Search for the cell housing the specified text and yield its [x, y] center coordinate. 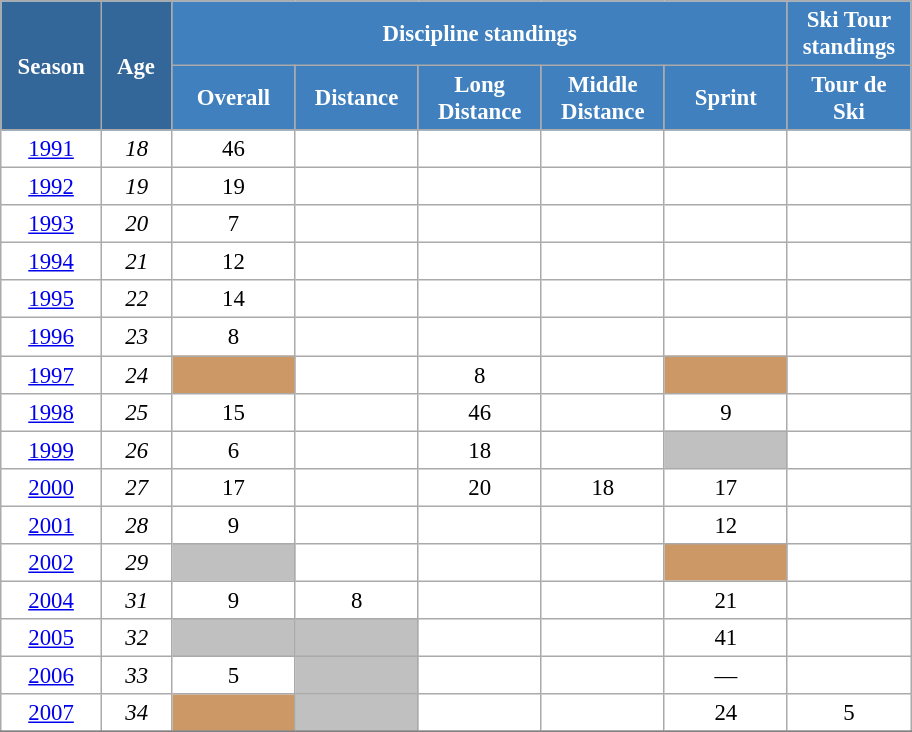
27 [136, 487]
31 [136, 600]
34 [136, 713]
22 [136, 299]
Overall [234, 98]
2006 [52, 675]
32 [136, 638]
41 [726, 638]
2002 [52, 563]
6 [234, 450]
15 [234, 412]
Sprint [726, 98]
2007 [52, 713]
2000 [52, 487]
1998 [52, 412]
Discipline standings [480, 34]
1999 [52, 450]
1993 [52, 224]
Distance [356, 98]
28 [136, 525]
1997 [52, 375]
7 [234, 224]
Middle Distance [602, 98]
2005 [52, 638]
Ski Tour standings [848, 34]
1994 [52, 262]
Age [136, 66]
— [726, 675]
Tour deSki [848, 98]
2001 [52, 525]
1996 [52, 337]
1995 [52, 299]
Season [52, 66]
26 [136, 450]
Long Distance [480, 98]
14 [234, 299]
1992 [52, 187]
33 [136, 675]
23 [136, 337]
2004 [52, 600]
1991 [52, 149]
29 [136, 563]
25 [136, 412]
